Scan for the cell matching the given text and deliver its [x, y] coordinate at center. 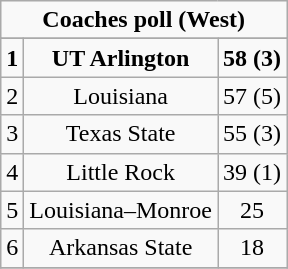
Arkansas State [121, 248]
Coaches poll (West) [144, 20]
55 (3) [252, 134]
5 [12, 210]
Little Rock [121, 172]
Louisiana–Monroe [121, 210]
39 (1) [252, 172]
25 [252, 210]
Louisiana [121, 96]
1 [12, 58]
57 (5) [252, 96]
Texas State [121, 134]
UT Arlington [121, 58]
3 [12, 134]
2 [12, 96]
6 [12, 248]
58 (3) [252, 58]
4 [12, 172]
18 [252, 248]
